Detect which cell encompasses the target text, then output its [X, Y] center coordinate. 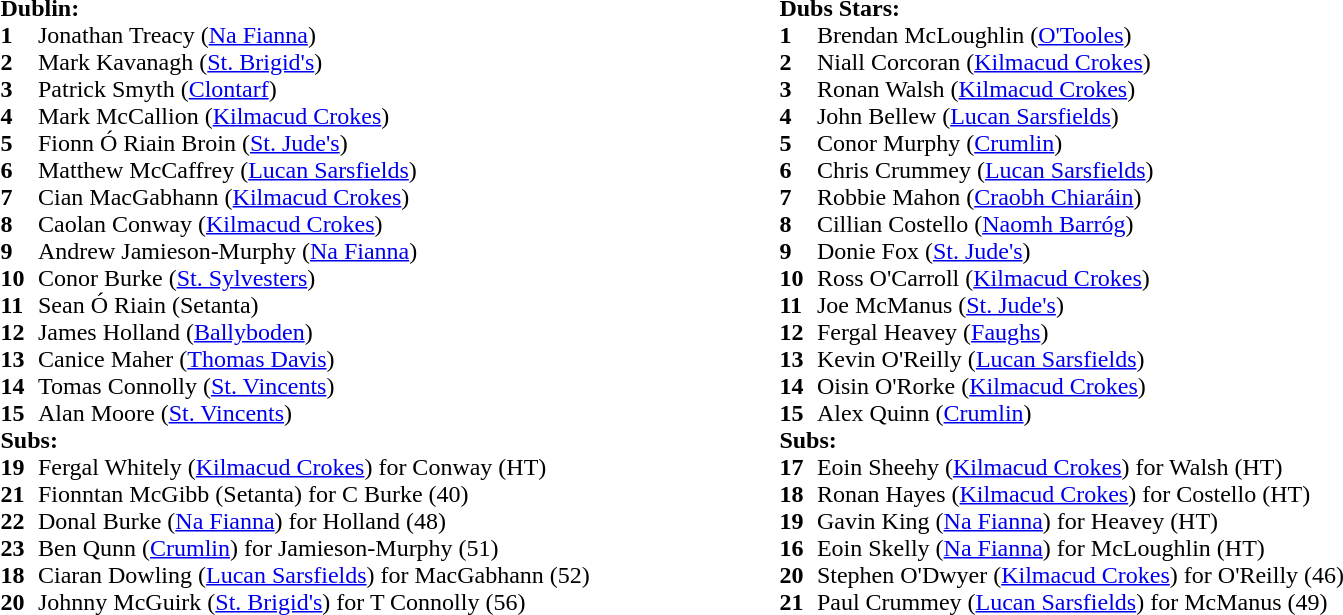
17 [798, 468]
Sean Ó Riain (Setanta) [314, 306]
Patrick Smyth (Clontarf) [314, 90]
Fionntan McGibb (Setanta) for C Burke (40) [314, 494]
Canice Maher (Thomas Davis) [314, 360]
Conor Burke (St. Sylvesters) [314, 278]
Jonathan Treacy (Na Fianna) [314, 36]
James Holland (Ballyboden) [314, 332]
Matthew McCaffrey (Lucan Sarsfields) [314, 170]
Fionn Ó Riain Broin (St. Jude's) [314, 144]
Caolan Conway (Kilmacud Crokes) [314, 224]
23 [19, 548]
Subs: [294, 440]
Mark McCallion (Kilmacud Crokes) [314, 116]
Mark Kavanagh (St. Brigid's) [314, 62]
Cian MacGabhann (Kilmacud Crokes) [314, 198]
22 [19, 522]
Ciaran Dowling (Lucan Sarsfields) for MacGabhann (52) [314, 576]
Johnny McGuirk (St. Brigid's) for T Connolly (56) [314, 602]
Fergal Whitely (Kilmacud Crokes) for Conway (HT) [314, 468]
16 [798, 548]
Tomas Connolly (St. Vincents) [314, 386]
Alan Moore (St. Vincents) [314, 414]
Andrew Jamieson-Murphy (Na Fianna) [314, 252]
Donal Burke (Na Fianna) for Holland (48) [314, 522]
Ben Qunn (Crumlin) for Jamieson-Murphy (51) [314, 548]
